Capture the cell that displays the provided text and extract its [X, Y] central coordinate. 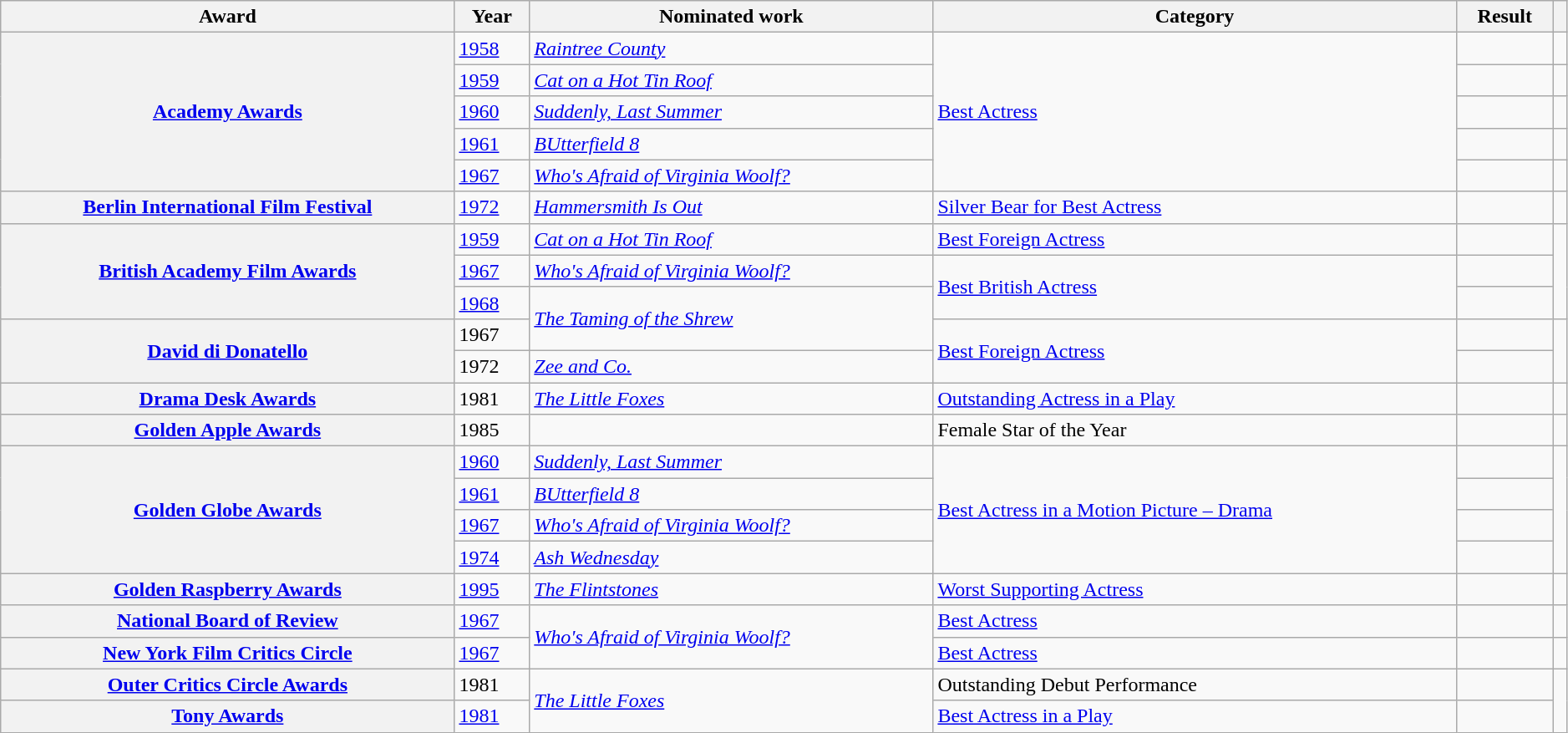
Golden Raspberry Awards [227, 589]
Tony Awards [227, 716]
Worst Supporting Actress [1195, 589]
Silver Bear for Best Actress [1195, 207]
British Academy Film Awards [227, 271]
Golden Apple Awards [227, 430]
Award [227, 17]
Zee and Co. [732, 366]
1995 [492, 589]
1974 [492, 557]
The Taming of the Shrew [732, 318]
Hammersmith Is Out [732, 207]
Year [492, 17]
Drama Desk Awards [227, 399]
Golden Globe Awards [227, 510]
Academy Awards [227, 112]
1985 [492, 430]
1968 [492, 303]
Raintree County [732, 48]
Best Actress in a Motion Picture – Drama [1195, 510]
Result [1505, 17]
Best British Actress [1195, 287]
David di Donatello [227, 350]
Outstanding Actress in a Play [1195, 399]
New York Film Critics Circle [227, 653]
Best Actress in a Play [1195, 716]
Ash Wednesday [732, 557]
Berlin International Film Festival [227, 207]
Outer Critics Circle Awards [227, 685]
Nominated work [732, 17]
Female Star of the Year [1195, 430]
The Flintstones [732, 589]
Category [1195, 17]
1958 [492, 48]
National Board of Review [227, 621]
Outstanding Debut Performance [1195, 685]
